Locate the cell with the specified text and output its [x, y] center coordinate. 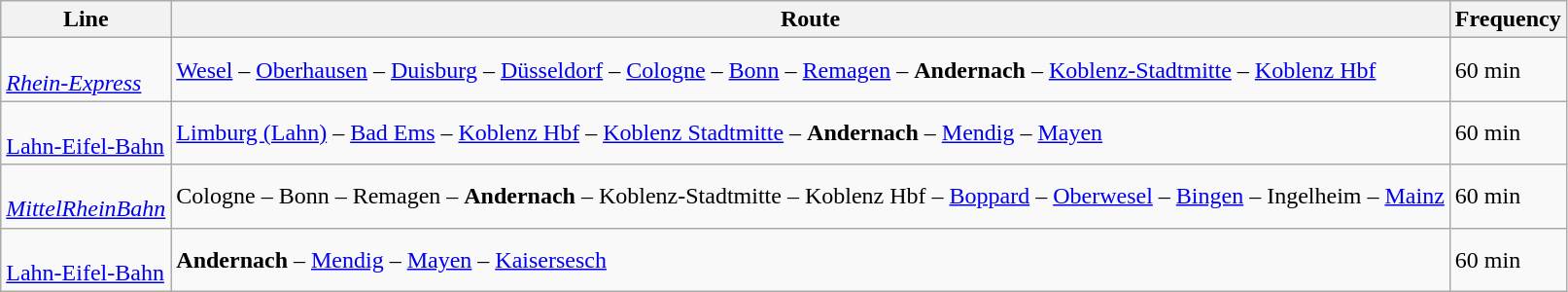
Wesel – Oberhausen – Duisburg – Düsseldorf – Cologne – Bonn – Remagen – Andernach – Koblenz-Stadtmitte – Koblenz Hbf [811, 70]
Cologne – Bonn – Remagen – Andernach – Koblenz-Stadtmitte – Koblenz Hbf – Boppard – Oberwesel – Bingen – Ingelheim – Mainz [811, 197]
Line [86, 19]
Frequency [1508, 19]
Route [811, 19]
Limburg (Lahn) – Bad Ems – Koblenz Hbf – Koblenz Stadtmitte – Andernach – Mendig – Mayen [811, 132]
MittelRheinBahn [86, 197]
Andernach – Mendig – Mayen – Kaisersesch [811, 259]
Rhein-Express [86, 70]
